Return the (x, y) coordinate for the center point of the cell that contains the specified text.  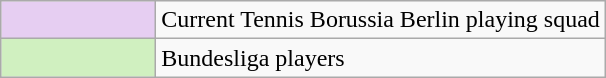
Bundesliga players (381, 58)
Current Tennis Borussia Berlin playing squad (381, 20)
